Find where the given text appears and provide that cell's center as (x, y) coordinate. 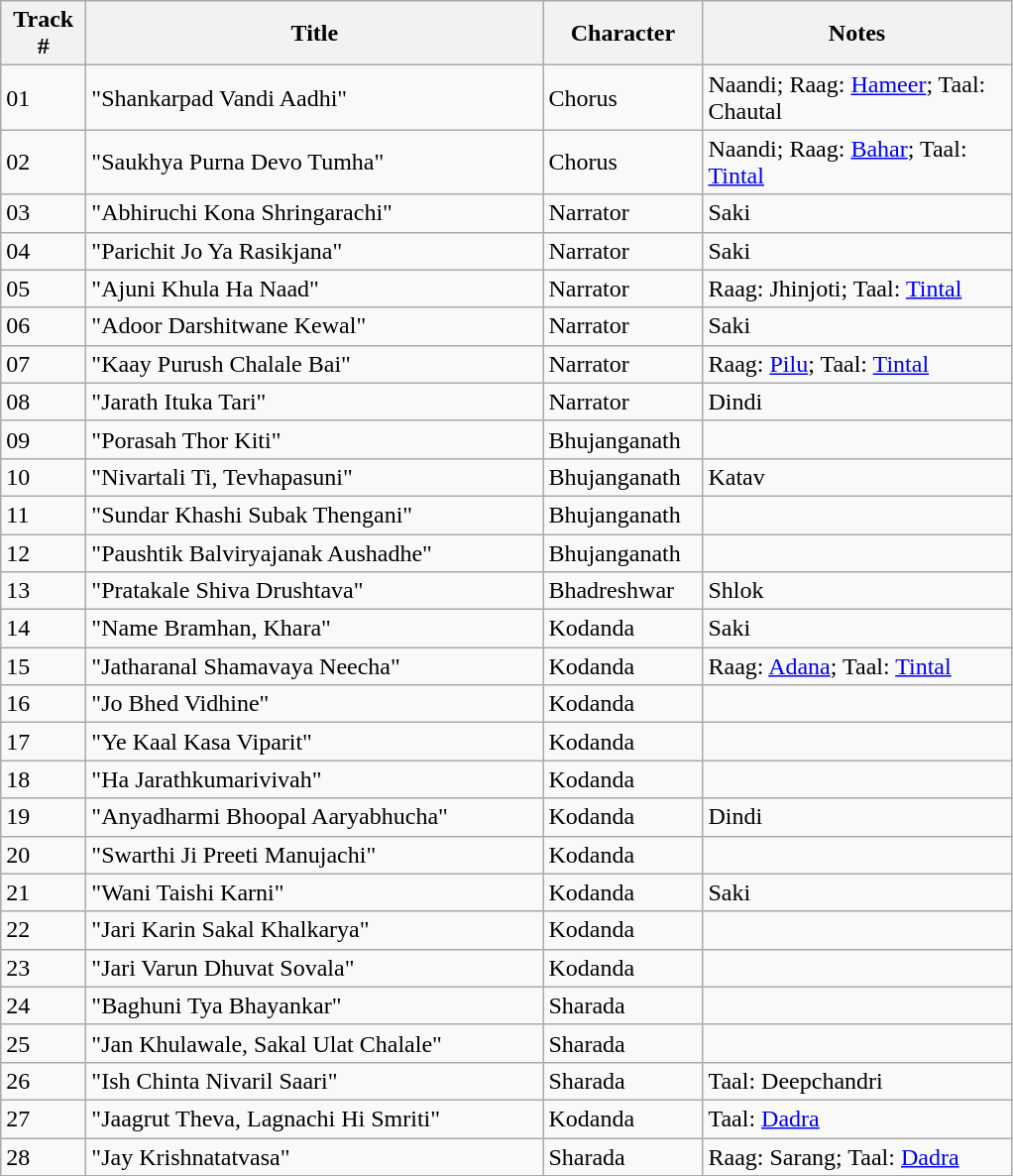
"Anyadharmi Bhoopal Aaryabhucha" (315, 817)
"Jari Varun Dhuvat Sovala" (315, 968)
Taal: Deepchandri (856, 1081)
15 (44, 666)
"Paushtik Balviryajanak Aushadhe" (315, 552)
Character (622, 34)
"Shankarpad Vandi Aadhi" (315, 97)
Raag: Jhinjoti; Taal: Tintal (856, 289)
"Jatharanal Shamavaya Neecha" (315, 666)
"Name Bramhan, Khara" (315, 629)
Taal: Dadra (856, 1118)
"Ha Jarathkumarivivah" (315, 779)
"Abhiruchi Kona Shringarachi" (315, 213)
23 (44, 968)
Title (315, 34)
"Swarthi Ji Preeti Manujachi" (315, 855)
"Wani Taishi Karni" (315, 892)
"Kaay Purush Chalale Bai" (315, 364)
04 (44, 251)
"Ye Kaal Kasa Viparit" (315, 742)
"Nivartali Ti, Tevhapasuni" (315, 477)
19 (44, 817)
16 (44, 704)
12 (44, 552)
18 (44, 779)
Shlok (856, 591)
17 (44, 742)
"Porasah Thor Kiti" (315, 439)
03 (44, 213)
"Jay Krishnatatvasa" (315, 1157)
27 (44, 1118)
Bhadreshwar (622, 591)
Raag: Sarang; Taal: Dadra (856, 1157)
05 (44, 289)
Katav (856, 477)
07 (44, 364)
"Jarath Ituka Tari" (315, 402)
"Jo Bhed Vidhine" (315, 704)
26 (44, 1081)
25 (44, 1043)
"Jaagrut Theva, Lagnachi Hi Smriti" (315, 1118)
Notes (856, 34)
Raag: Pilu; Taal: Tintal (856, 364)
"Ajuni Khula Ha Naad" (315, 289)
"Baghuni Tya Bhayankar" (315, 1005)
28 (44, 1157)
01 (44, 97)
24 (44, 1005)
"Jan Khulawale, Sakal Ulat Chalale" (315, 1043)
Naandi; Raag: Hameer; Taal: Chautal (856, 97)
Naandi; Raag: Bahar; Taal: Tintal (856, 163)
"Sundar Khashi Subak Thengani" (315, 515)
10 (44, 477)
20 (44, 855)
11 (44, 515)
"Ish Chinta Nivaril Saari" (315, 1081)
"Adoor Darshitwane Kewal" (315, 326)
"Parichit Jo Ya Rasikjana" (315, 251)
"Saukhya Purna Devo Tumha" (315, 163)
09 (44, 439)
02 (44, 163)
13 (44, 591)
"Jari Karin Sakal Khalkarya" (315, 930)
22 (44, 930)
14 (44, 629)
21 (44, 892)
Track # (44, 34)
08 (44, 402)
"Pratakale Shiva Drushtava" (315, 591)
Raag: Adana; Taal: Tintal (856, 666)
06 (44, 326)
